Determine the [X, Y] coordinate at the center of the cell enclosing the given text.  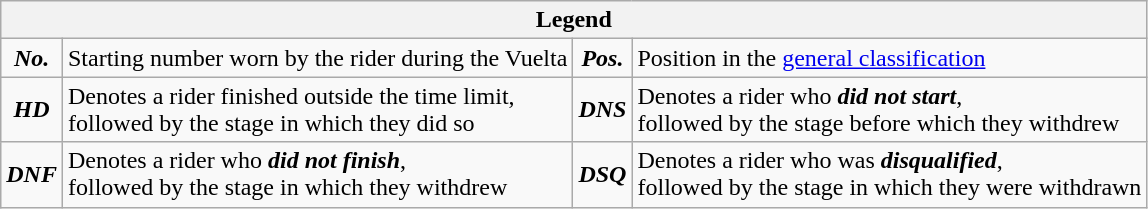
DNF [32, 174]
DSQ [602, 174]
Denotes a rider who did not start,followed by the stage before which they withdrew [890, 110]
Denotes a rider finished outside the time limit,followed by the stage in which they did so [317, 110]
Starting number worn by the rider during the Vuelta [317, 58]
No. [32, 58]
Denotes a rider who was disqualified,followed by the stage in which they were withdrawn [890, 174]
HD [32, 110]
DNS [602, 110]
Position in the general classification [890, 58]
Legend [574, 20]
Pos. [602, 58]
Denotes a rider who did not finish,followed by the stage in which they withdrew [317, 174]
